Output the (X, Y) coordinate of the center of the cell containing the given text.  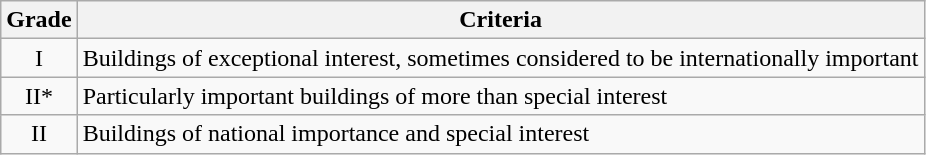
Buildings of national importance and special interest (500, 134)
Grade (39, 20)
II* (39, 96)
Criteria (500, 20)
II (39, 134)
Buildings of exceptional interest, sometimes considered to be internationally important (500, 58)
I (39, 58)
Particularly important buildings of more than special interest (500, 96)
